Identify which cell holds the provided text, then report its (X, Y) central coordinate. 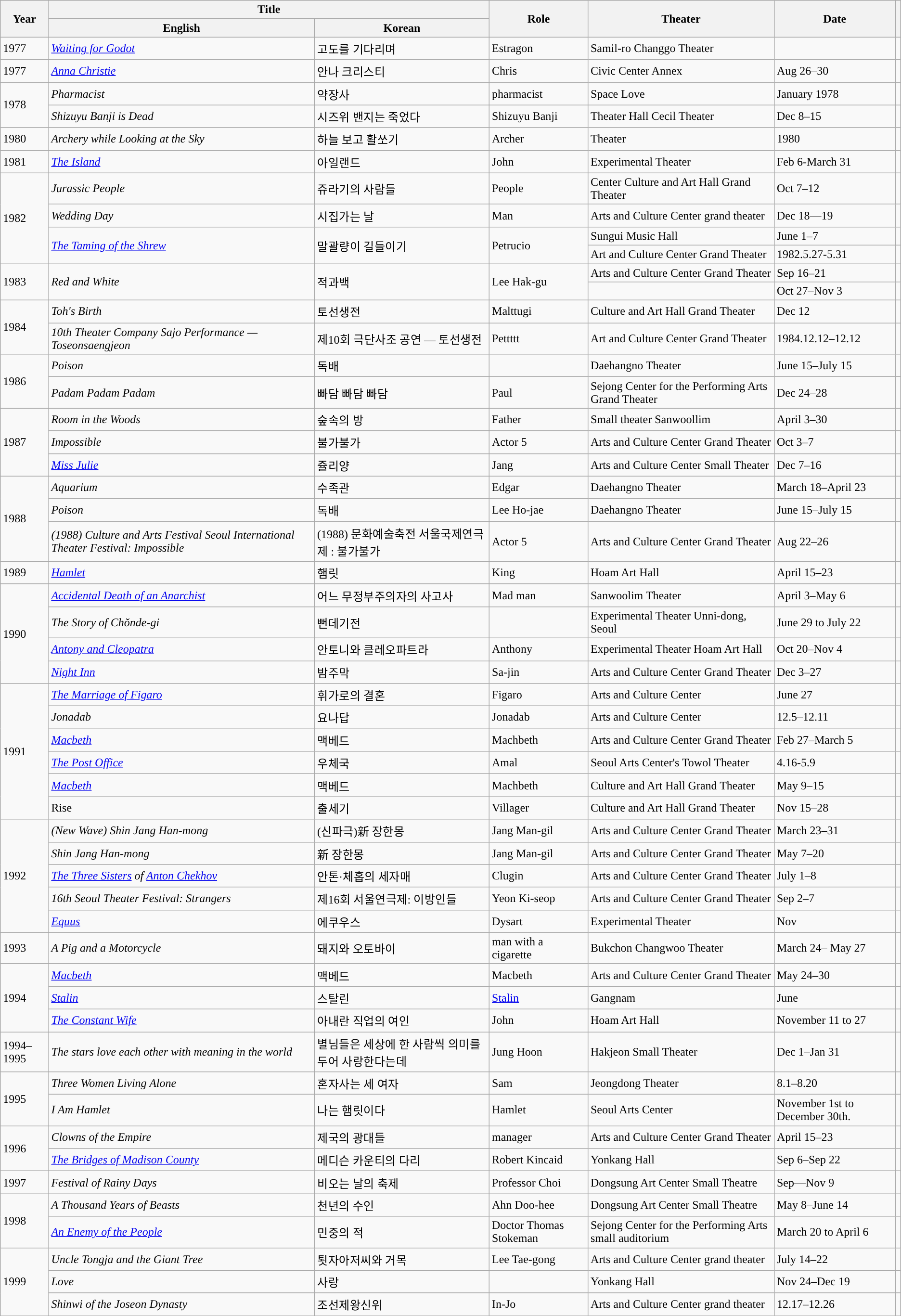
Toh's Birth (182, 312)
12.5–12.11 (835, 717)
Dec 24–28 (835, 393)
Experimental Theater Hoam Art Hall (681, 649)
아내란 직업의 여인 (402, 1020)
Lee Hak-gu (539, 282)
Seoul Arts Center (681, 1110)
수족관 (402, 487)
Accidental Death of an Anarchist (182, 595)
Sa-jin (539, 672)
Doctor Thomas Stokeman (539, 1232)
A Thousand Years of Beasts (182, 1205)
Chris (539, 71)
Aug 26–30 (835, 71)
Aug 22–26 (835, 541)
10th Theater Company Sajo Performance — Toseonsaengjeon (182, 339)
Miss Julie (182, 465)
1987 (25, 442)
Jung Hoon (539, 1052)
Uncle Tongja and the Giant Tree (182, 1259)
별님들은 세상에 한 사람씩 의미를 두어 사랑한다는데 (402, 1052)
The Post Office (182, 762)
(신파극)新 장한몽 (402, 831)
The Marriage of Figaro (182, 695)
Paul (539, 393)
제16회 서울연극제: 이방인들 (402, 898)
Shizuyu Banji is Dead (182, 116)
1988 (25, 519)
January 1978 (835, 93)
Bukchon Changwoo Theater (681, 948)
나는 햄릿이다 (402, 1110)
Man (539, 216)
휘가로의 결혼 (402, 695)
Nov 24–Dec 19 (835, 1281)
Villager (539, 808)
Pharmacist (182, 93)
Seoul Arts Center's Towol Theater (681, 762)
The Bridges of Madison County (182, 1160)
불가불가 (402, 442)
민중의 적 (402, 1232)
Dec 1–Jan 31 (835, 1052)
툇자아저씨와 거목 (402, 1259)
말괄량이 길들이기 (402, 245)
12.17–12.26 (835, 1304)
Jurassic People (182, 189)
The Constant Wife (182, 1020)
안토니와 클레오파트라 (402, 649)
March 18–April 23 (835, 487)
제10회 극단사조 공연 — 토선생전 (402, 339)
Antony and Cleopatra (182, 649)
June 29 to July 22 (835, 622)
1982.5.27-5.31 (835, 254)
1992 (25, 876)
Clugin (539, 876)
Amal (539, 762)
Oct 3–7 (835, 442)
Estragon (539, 48)
안톤·체홉의 세자매 (402, 876)
March 23–31 (835, 831)
Three Women Living Alone (182, 1083)
Anna Christie (182, 71)
Title (269, 10)
March 20 to April 6 (835, 1232)
Archery while Looking at the Sky (182, 139)
돼지와 오토바이 (402, 948)
Samil-ro Changgo Theater (681, 48)
Rise (182, 808)
May 8–June 14 (835, 1205)
May 24–30 (835, 975)
The Three Sisters of Anton Chekhov (182, 876)
사랑 (402, 1281)
1994 (25, 997)
스탈린 (402, 997)
토선생전 (402, 312)
Father (539, 420)
출세기 (402, 808)
쥬라기의 사람들 (402, 189)
Dec 7–16 (835, 465)
A Pig and a Motorcycle (182, 948)
1994–1995 (25, 1052)
(1988) Culture and Arts Festival Seoul International Theater Festival: Impossible (182, 541)
Feb 27–March 5 (835, 740)
manager (539, 1137)
May 9–15 (835, 786)
1984.12.12–12.12 (835, 339)
비오는 날의 축제 (402, 1182)
Sep 16–21 (835, 273)
메디슨 카운티의 다리 (402, 1160)
(1988) 문화예술축전 서울국제연극제 : 불가불가 (402, 541)
Small theater Sanwoollim (681, 420)
March 24– May 27 (835, 948)
I Am Hamlet (182, 1110)
Year (25, 19)
Civic Center Annex (681, 71)
June (835, 997)
숲속의 방 (402, 420)
pharmacist (539, 93)
1986 (25, 381)
Waiting for Godot (182, 48)
에쿠우스 (402, 921)
Edgar (539, 487)
쥴리양 (402, 465)
Clowns of the Empire (182, 1137)
Sep 2–7 (835, 898)
July 1–8 (835, 876)
Red and White (182, 282)
Room in the Woods (182, 420)
Petrucio (539, 245)
Robert Kincaid (539, 1160)
(New Wave) Shin Jang Han-mong (182, 831)
Padam Padam Padam (182, 393)
Professor Choi (539, 1182)
1996 (25, 1148)
Sejong Center for the Performing Arts small auditorium (681, 1232)
조선제왕신위 (402, 1304)
4.16-5.9 (835, 762)
시즈위 밴지는 죽었다 (402, 116)
Sanwoolim Theater (681, 595)
The Story of Chŏnde-gi (182, 622)
Jang (539, 465)
Lee Tae-gong (539, 1259)
November 11 to 27 (835, 1020)
Festival of Rainy Days (182, 1182)
Archer (539, 139)
The Taming of the Shrew (182, 245)
Experimental Theater Unni-dong, Seoul (681, 622)
뻔데기전 (402, 622)
1983 (25, 282)
밤주막 (402, 672)
안나 크리스티 (402, 71)
Wedding Day (182, 216)
Jeongdong Theater (681, 1083)
An Enemy of the People (182, 1232)
Nov 15–28 (835, 808)
1993 (25, 948)
The Island (182, 162)
하늘 보고 활쏘기 (402, 139)
Shinwi of the Joseon Dynasty (182, 1304)
Nov (835, 921)
Theater Hall Cecil Theater (681, 116)
Shin Jang Han-mong (182, 853)
8.1–8.20 (835, 1083)
新 장한몽 (402, 853)
People (539, 189)
King (539, 573)
Shizuyu Banji (539, 116)
우체국 (402, 762)
Impossible (182, 442)
The stars love each other with meaning in the world (182, 1052)
혼자사는 세 여자 (402, 1083)
어느 무정부주의자의 사고사 (402, 595)
Pettttt (539, 339)
June 27 (835, 695)
Dec 8–15 (835, 116)
Sam (539, 1083)
Mad man (539, 595)
Equus (182, 921)
1995 (25, 1099)
Dec 12 (835, 312)
April 3–May 6 (835, 595)
Malttugi (539, 312)
제국의 광대들 (402, 1137)
빠담 빠담 빠담 (402, 393)
Ahn Doo-hee (539, 1205)
Arts and Culture Center Small Theater (681, 465)
man with a cigarette (539, 948)
1999 (25, 1281)
Aquarium (182, 487)
1981 (25, 162)
적과백 (402, 282)
Dec 3–27 (835, 672)
November 1st to December 30th. (835, 1110)
Sejong Center for the Performing Arts Grand Theater (681, 393)
Oct 7–12 (835, 189)
Lee Ho-jae (539, 510)
약장사 (402, 93)
Love (182, 1281)
1978 (25, 105)
Yeon Ki-seop (539, 898)
Center Culture and Art Hall Grand Theater (681, 189)
Sep—Nov 9 (835, 1182)
June 1–7 (835, 236)
1982 (25, 218)
고도를 기다리며 (402, 48)
천년의 수인 (402, 1205)
1998 (25, 1221)
Sep 6–Sep 22 (835, 1160)
1984 (25, 327)
Space Love (681, 93)
Oct 27–Nov 3 (835, 291)
1991 (25, 751)
English (182, 28)
Gangnam (681, 997)
Role (539, 19)
Dec 18—19 (835, 216)
Hakjeon Small Theater (681, 1052)
Dysart (539, 921)
햄릿 (402, 573)
16th Seoul Theater Festival: Strangers (182, 898)
Anthony (539, 649)
Korean (402, 28)
Feb 6-March 31 (835, 162)
Night Inn (182, 672)
April 3–30 (835, 420)
1997 (25, 1182)
1989 (25, 573)
July 14–22 (835, 1259)
May 7–20 (835, 853)
Sungui Music Hall (681, 236)
아일랜드 (402, 162)
시집가는 날 (402, 216)
Figaro (539, 695)
Oct 20–Nov 4 (835, 649)
Date (835, 19)
요나답 (402, 717)
In-Jo (539, 1304)
1990 (25, 633)
